Identify which cell holds the provided text, then report its [x, y] central coordinate. 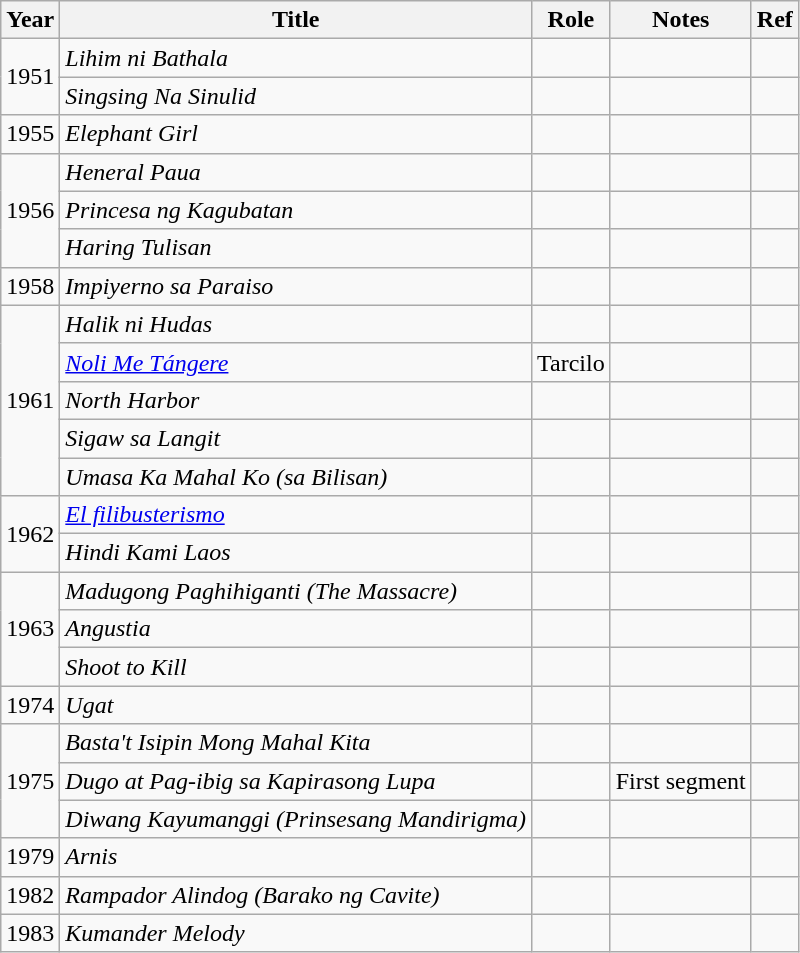
First segment [680, 781]
Sigaw sa Langit [296, 438]
Heneral Paua [296, 172]
Rampador Alindog (Barako ng Cavite) [296, 895]
1962 [30, 534]
El filibusterismo [296, 515]
Kumander Melody [296, 933]
Elephant Girl [296, 134]
1961 [30, 400]
Notes [680, 20]
Lihim ni Bathala [296, 58]
Title [296, 20]
Impiyerno sa Paraiso [296, 286]
Year [30, 20]
1979 [30, 857]
1956 [30, 210]
Noli Me Tángere [296, 362]
Tarcilo [572, 362]
Princesa ng Kagubatan [296, 210]
Dugo at Pag-ibig sa Kapirasong Lupa [296, 781]
Halik ni Hudas [296, 324]
Hindi Kami Laos [296, 553]
Ugat [296, 705]
1982 [30, 895]
Umasa Ka Mahal Ko (sa Bilisan) [296, 477]
1975 [30, 781]
1958 [30, 286]
Diwang Kayumanggi (Prinsesang Mandirigma) [296, 819]
Singsing Na Sinulid [296, 96]
1951 [30, 77]
Basta't Isipin Mong Mahal Kita [296, 743]
Shoot to Kill [296, 667]
Angustia [296, 629]
1983 [30, 933]
North Harbor [296, 400]
1963 [30, 629]
Ref [774, 20]
Madugong Paghihiganti (The Massacre) [296, 591]
1955 [30, 134]
Haring Tulisan [296, 248]
Arnis [296, 857]
Role [572, 20]
1974 [30, 705]
